Determine the (X, Y) coordinate at the center of the cell enclosing the given text.  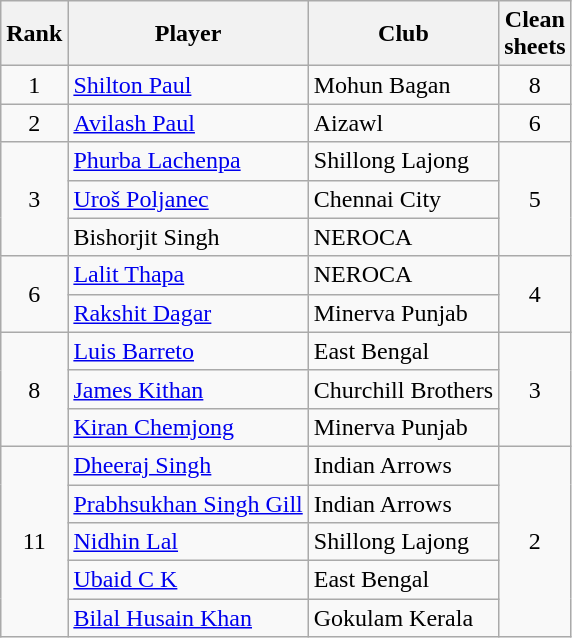
5 (535, 199)
Bishorjit Singh (188, 237)
Uroš Poljanec (188, 199)
Dheeraj Singh (188, 465)
Lalit Thapa (188, 275)
4 (535, 294)
Chennai City (403, 199)
1 (34, 85)
Rank (34, 34)
Mohun Bagan (403, 85)
Phurba Lachenpa (188, 161)
Shilton Paul (188, 85)
Cleansheets (535, 34)
Player (188, 34)
Kiran Chemjong (188, 427)
Ubaid C K (188, 580)
Club (403, 34)
Bilal Husain Khan (188, 618)
Prabhsukhan Singh Gill (188, 503)
Luis Barreto (188, 351)
James Kithan (188, 389)
Churchill Brothers (403, 389)
Gokulam Kerala (403, 618)
Nidhin Lal (188, 542)
Avilash Paul (188, 123)
11 (34, 541)
Rakshit Dagar (188, 313)
Aizawl (403, 123)
